Extract the (x, y) coordinate from the center of the cell holding the provided text.  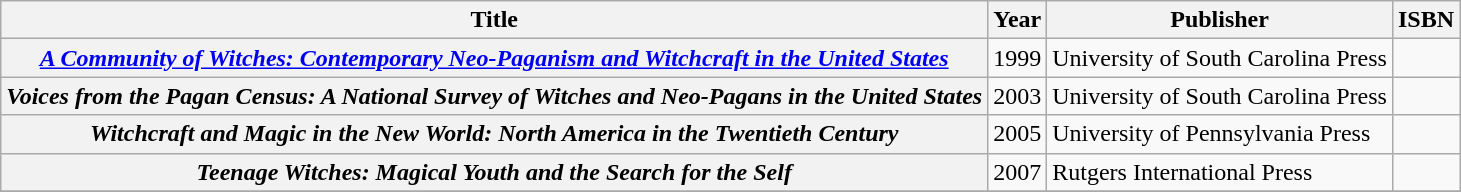
University of Pennsylvania Press (1220, 134)
1999 (1018, 58)
2003 (1018, 96)
Teenage Witches: Magical Youth and the Search for the Self (494, 172)
Publisher (1220, 20)
Year (1018, 20)
A Community of Witches: Contemporary Neo-Paganism and Witchcraft in the United States (494, 58)
2007 (1018, 172)
Witchcraft and Magic in the New World: North America in the Twentieth Century (494, 134)
Voices from the Pagan Census: A National Survey of Witches and Neo-Pagans in the United States (494, 96)
2005 (1018, 134)
Title (494, 20)
Rutgers International Press (1220, 172)
ISBN (1426, 20)
